Identify which cell holds the provided text, then report its [x, y] central coordinate. 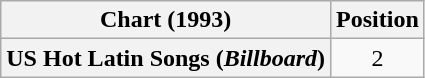
Position [378, 20]
2 [378, 58]
US Hot Latin Songs (Billboard) [166, 58]
Chart (1993) [166, 20]
